Extract the [x, y] coordinate from the center of the cell holding the provided text.  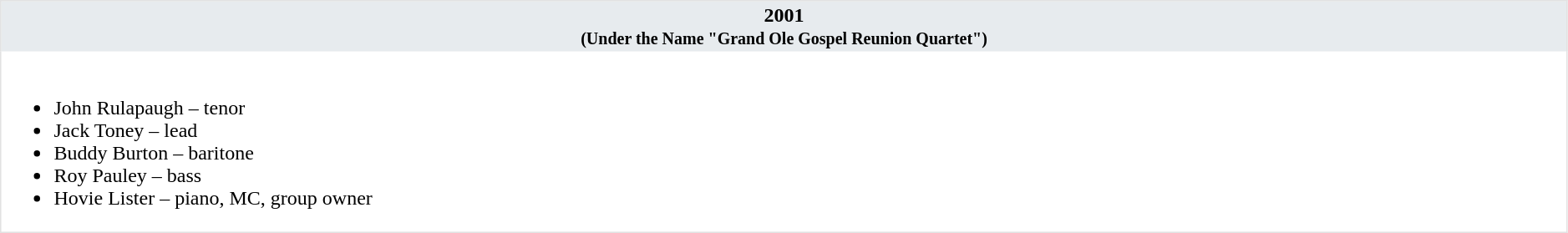
2001(Under the Name "Grand Ole Gospel Reunion Quartet") [784, 27]
John Rulapaugh – tenorJack Toney – leadBuddy Burton – baritoneRoy Pauley – bassHovie Lister – piano, MC, group owner [784, 142]
